Return the (x, y) coordinate for the center point of the cell that contains the specified text.  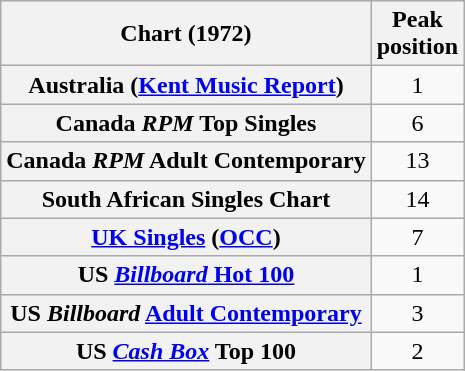
2 (417, 351)
US Cash Box Top 100 (186, 351)
6 (417, 123)
South African Singles Chart (186, 199)
Australia (Kent Music Report) (186, 85)
3 (417, 313)
7 (417, 237)
13 (417, 161)
Peakposition (417, 34)
US Billboard Hot 100 (186, 275)
Canada RPM Adult Contemporary (186, 161)
Canada RPM Top Singles (186, 123)
14 (417, 199)
Chart (1972) (186, 34)
US Billboard Adult Contemporary (186, 313)
UK Singles (OCC) (186, 237)
